Locate the cell with the specified text and output its [X, Y] center coordinate. 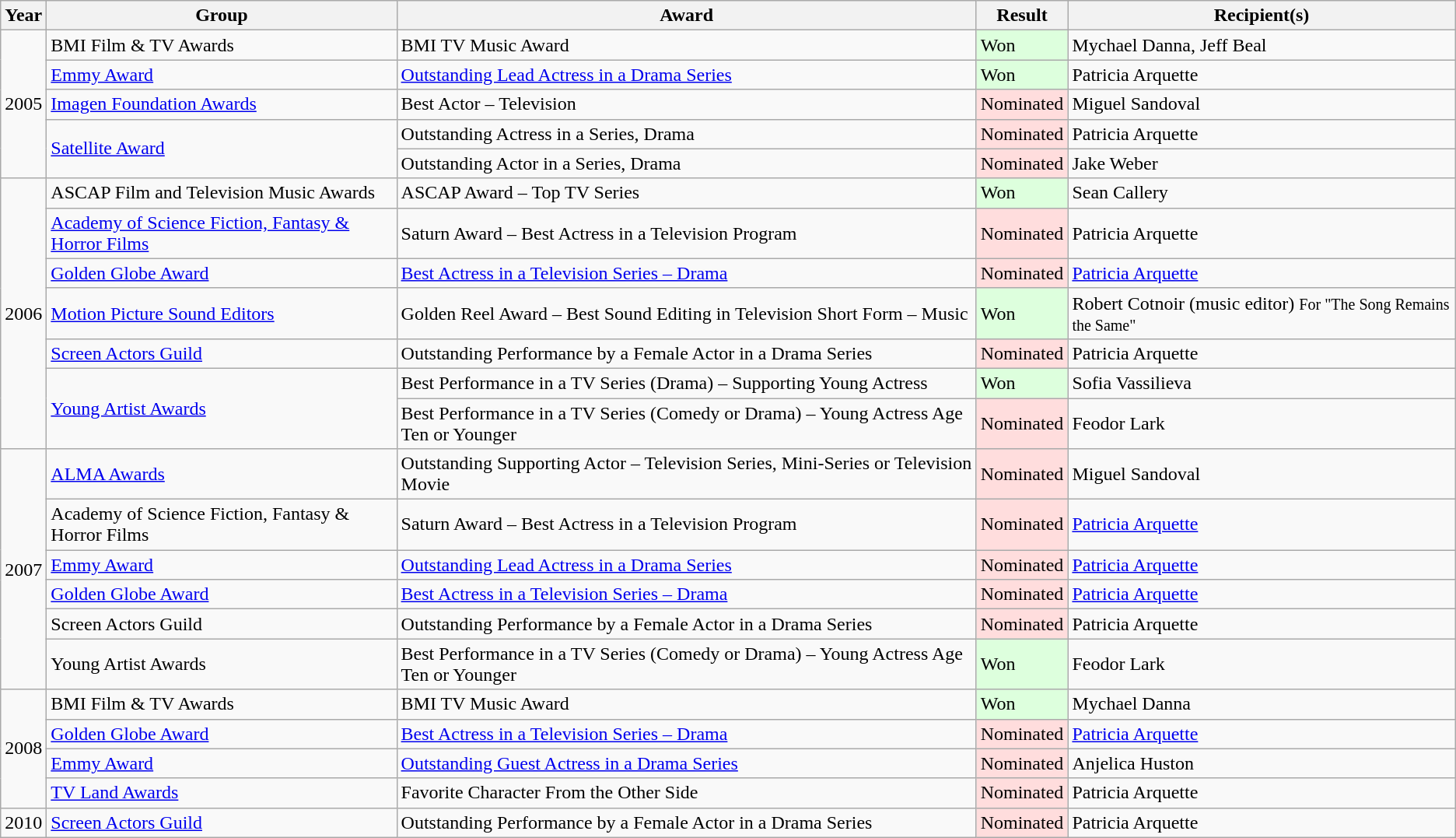
Best Performance in a TV Series (Drama) – Supporting Young Actress [686, 383]
Mychael Danna, Jeff Beal [1262, 45]
Sofia Vassilieva [1262, 383]
2007 [23, 570]
Favorite Character From the Other Side [686, 793]
Jake Weber [1262, 163]
Sean Callery [1262, 193]
Recipient(s) [1262, 16]
Award [686, 16]
Robert Cotnoir (music editor) For "The Song Remains the Same" [1262, 313]
Outstanding Actor in a Series, Drama [686, 163]
2006 [23, 313]
Best Actor – Television [686, 104]
TV Land Awards [222, 793]
Year [23, 16]
2005 [23, 104]
ASCAP Film and Television Music Awards [222, 193]
ASCAP Award – Top TV Series [686, 193]
Motion Picture Sound Editors [222, 313]
Outstanding Guest Actress in a Drama Series [686, 763]
Group [222, 16]
Outstanding Supporting Actor – Television Series, Mini-Series or Television Movie [686, 475]
Result [1022, 16]
ALMA Awards [222, 475]
2008 [23, 749]
Imagen Foundation Awards [222, 104]
Golden Reel Award – Best Sound Editing in Television Short Form – Music [686, 313]
2010 [23, 822]
Satellite Award [222, 149]
Mychael Danna [1262, 704]
Outstanding Actress in a Series, Drama [686, 134]
Anjelica Huston [1262, 763]
